Identify which cell holds the provided text, then report its [x, y] central coordinate. 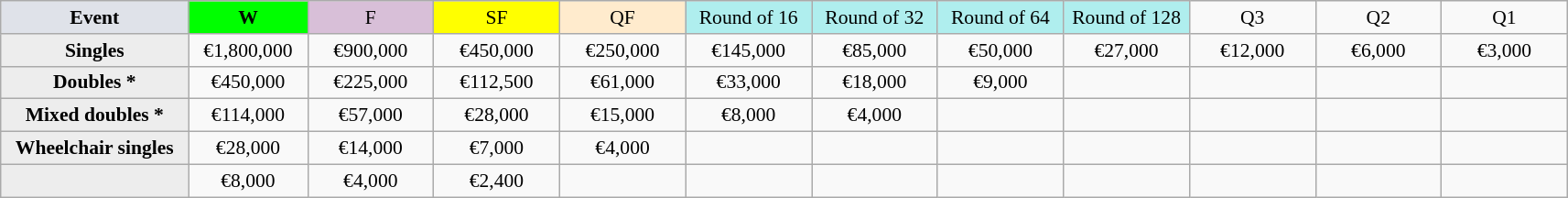
Round of 128 [1127, 17]
Round of 32 [874, 17]
€61,000 [622, 82]
€225,000 [371, 82]
QF [622, 17]
€50,000 [1000, 50]
€250,000 [622, 50]
€57,000 [371, 115]
W [248, 17]
Mixed doubles * [95, 115]
€1,800,000 [248, 50]
Round of 64 [1000, 17]
€33,000 [749, 82]
SF [497, 17]
Event [95, 17]
€14,000 [371, 148]
Round of 16 [749, 17]
€15,000 [622, 115]
€27,000 [1127, 50]
€9,000 [1000, 82]
F [371, 17]
€145,000 [749, 50]
€6,000 [1379, 50]
€7,000 [497, 148]
Q1 [1505, 17]
€114,000 [248, 115]
€18,000 [874, 82]
Q3 [1252, 17]
Wheelchair singles [95, 148]
€3,000 [1505, 50]
Q2 [1379, 17]
€900,000 [371, 50]
€85,000 [874, 50]
€2,400 [497, 181]
€12,000 [1252, 50]
Doubles * [95, 82]
Singles [95, 50]
€112,500 [497, 82]
